Output the (X, Y) coordinate of the center of the cell containing the given text.  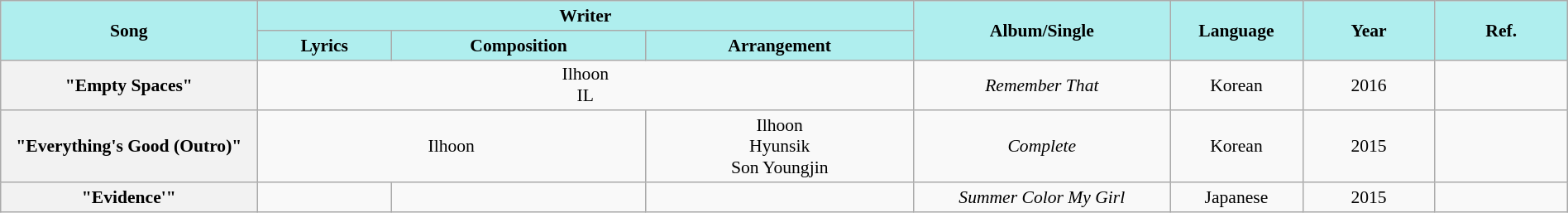
Composition (519, 45)
"Everything's Good (Outro)" (129, 146)
Arrangement (780, 45)
Year (1369, 30)
"Evidence'" (129, 197)
Song (129, 30)
Writer (586, 16)
Ilhoon (452, 146)
Language (1236, 30)
2016 (1369, 85)
IlhoonHyunsikSon Youngjin (780, 146)
Lyrics (324, 45)
Complete (1042, 146)
"Empty Spaces" (129, 85)
IlhoonIL (586, 85)
Remember That (1042, 85)
Ref. (1501, 30)
Summer Color My Girl (1042, 197)
Japanese (1236, 197)
Album/Single (1042, 30)
